From the cell containing the given text, extract its center point as [x, y] coordinate. 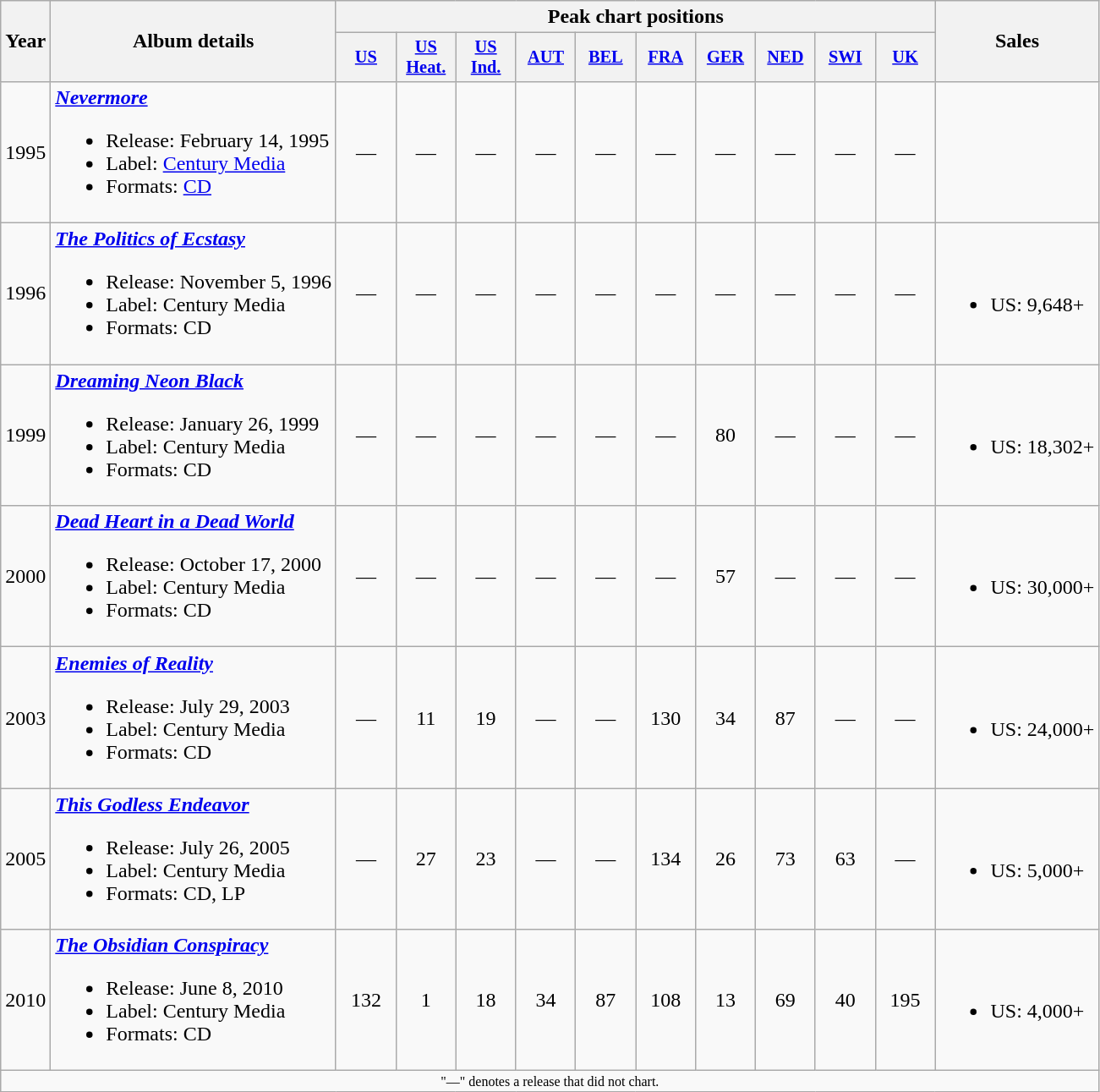
Dreaming Neon BlackRelease: January 26, 1999Label: Century MediaFormats: CD [194, 435]
NED [785, 58]
US: 5,000+ [1017, 859]
US: 9,648+ [1017, 294]
2005 [25, 859]
134 [666, 859]
AUT [546, 58]
Enemies of RealityRelease: July 29, 2003Label: Century MediaFormats: CD [194, 717]
26 [725, 859]
18 [485, 1000]
UK [905, 58]
2010 [25, 1000]
108 [666, 1000]
80 [725, 435]
Dead Heart in a Dead WorldRelease: October 17, 2000Label: Century MediaFormats: CD [194, 577]
1 [426, 1000]
57 [725, 577]
"—" denotes a release that did not chart. [550, 1081]
40 [846, 1000]
195 [905, 1000]
This Godless EndeavorRelease: July 26, 2005Label: Century MediaFormats: CD, LP [194, 859]
1999 [25, 435]
US: 4,000+ [1017, 1000]
13 [725, 1000]
27 [426, 859]
Sales [1017, 41]
2003 [25, 717]
US: 24,000+ [1017, 717]
2000 [25, 577]
69 [785, 1000]
FRA [666, 58]
73 [785, 859]
The Politics of EcstasyRelease: November 5, 1996Label: Century MediaFormats: CD [194, 294]
23 [485, 859]
Peak chart positions [636, 17]
Year [25, 41]
19 [485, 717]
63 [846, 859]
US Ind. [485, 58]
US: 18,302+ [1017, 435]
Album details [194, 41]
1995 [25, 152]
US: 30,000+ [1017, 577]
US [365, 58]
The Obsidian ConspiracyRelease: June 8, 2010Label: Century MediaFormats: CD [194, 1000]
GER [725, 58]
SWI [846, 58]
BEL [605, 58]
US Heat. [426, 58]
11 [426, 717]
NevermoreRelease: February 14, 1995Label: Century MediaFormats: CD [194, 152]
1996 [25, 294]
130 [666, 717]
132 [365, 1000]
